Output the (x, y) coordinate of the center of the cell containing the given text.  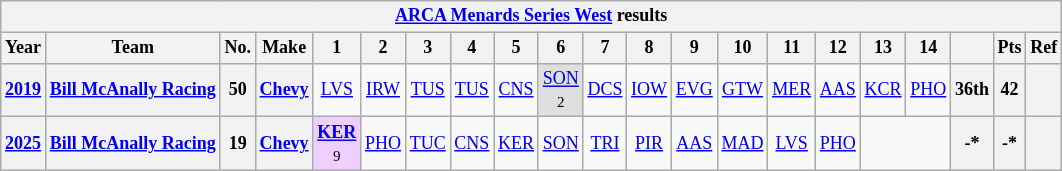
9 (694, 48)
42 (1010, 90)
10 (742, 48)
50 (238, 90)
Team (132, 48)
TRI (605, 144)
2 (384, 48)
ARCA Menards Series West results (532, 16)
13 (883, 48)
19 (238, 144)
GTW (742, 90)
5 (516, 48)
Ref (1044, 48)
TUC (428, 144)
36th (972, 90)
Make (284, 48)
PIR (650, 144)
MER (792, 90)
MAD (742, 144)
Year (24, 48)
2025 (24, 144)
1 (337, 48)
11 (792, 48)
12 (838, 48)
EVG (694, 90)
KER9 (337, 144)
3 (428, 48)
6 (560, 48)
IRW (384, 90)
No. (238, 48)
14 (928, 48)
4 (472, 48)
2019 (24, 90)
SON (560, 144)
DCS (605, 90)
KER (516, 144)
Pts (1010, 48)
SON2 (560, 90)
8 (650, 48)
IOW (650, 90)
KCR (883, 90)
7 (605, 48)
